Capture the cell that displays the provided text and extract its (X, Y) central coordinate. 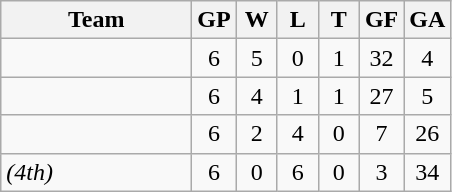
(4th) (96, 172)
27 (381, 96)
34 (428, 172)
W (256, 20)
L (298, 20)
3 (381, 172)
32 (381, 58)
GP (214, 20)
T (338, 20)
7 (381, 134)
Team (96, 20)
2 (256, 134)
GF (381, 20)
GA (428, 20)
26 (428, 134)
